Output the (X, Y) coordinate of the center of the cell containing the given text.  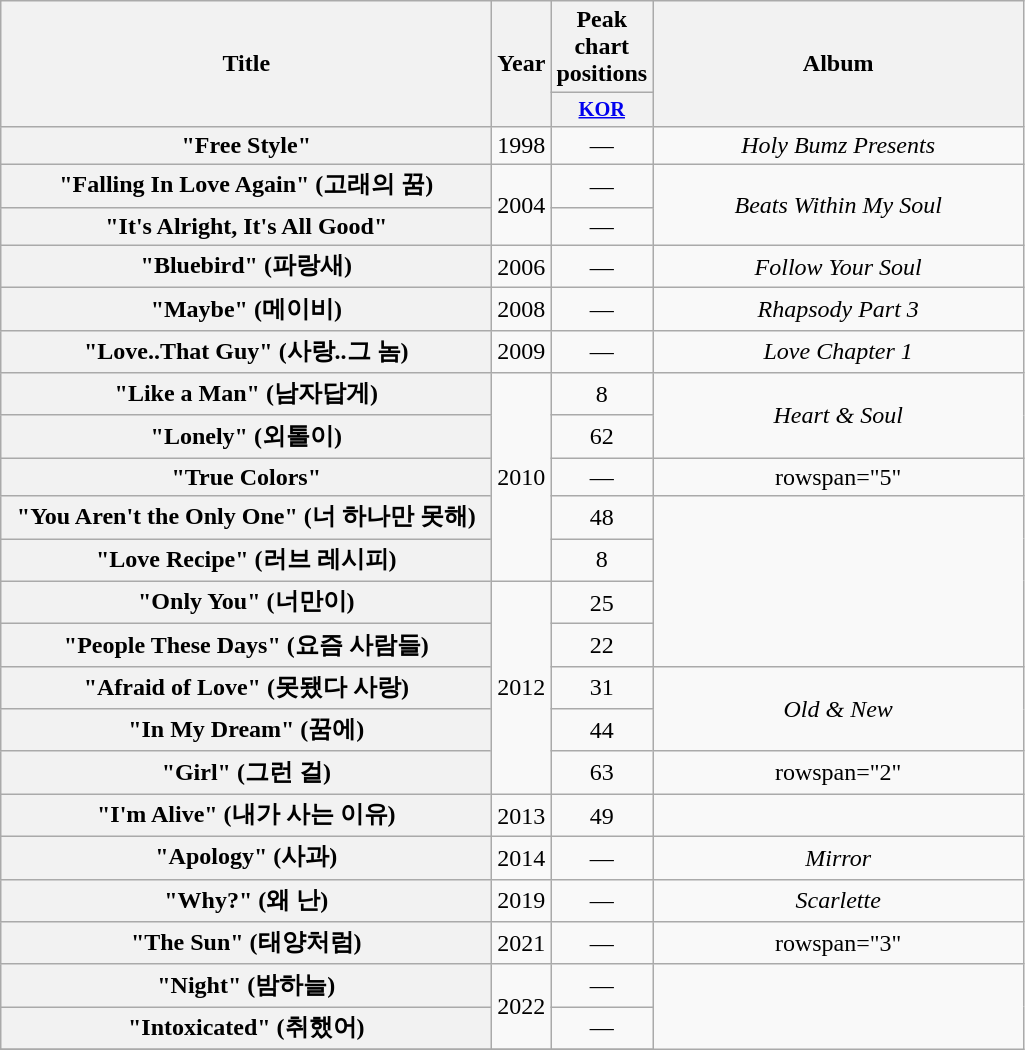
"People These Days" (요즘 사람들) (246, 646)
31 (602, 688)
2009 (522, 352)
49 (602, 816)
"I'm Alive" (내가 사는 이유) (246, 816)
2013 (522, 816)
2022 (522, 1006)
Album (838, 64)
Holy Bumz Presents (838, 145)
63 (602, 772)
"Love Recipe" (러브 레시피) (246, 560)
"True Colors" (246, 477)
2006 (522, 266)
"Like a Man" (남자답게) (246, 394)
Heart & Soul (838, 416)
"Falling In Love Again" (고래의 꿈) (246, 186)
"Apology" (사과) (246, 858)
"Lonely" (외톨이) (246, 436)
44 (602, 730)
22 (602, 646)
62 (602, 436)
"Bluebird" (파랑새) (246, 266)
"Only You" (너만이) (246, 602)
Year (522, 64)
Mirror (838, 858)
1998 (522, 145)
KOR (602, 110)
Old & New (838, 708)
"Why?" (왜 난) (246, 900)
2010 (522, 477)
"In My Dream" (꿈에) (246, 730)
2008 (522, 310)
Follow Your Soul (838, 266)
Title (246, 64)
"The Sun" (태양처럼) (246, 944)
25 (602, 602)
"Afraid of Love" (못됐다 사랑) (246, 688)
2014 (522, 858)
48 (602, 518)
Beats Within My Soul (838, 206)
2012 (522, 688)
"Intoxicated" (취했어) (246, 1028)
Scarlette (838, 900)
"It's Alright, It's All Good" (246, 226)
Love Chapter 1 (838, 352)
"Girl" (그런 걸) (246, 772)
"You Aren't the Only One" (너 하나만 못해) (246, 518)
"Night" (밤하늘) (246, 986)
Rhapsody Part 3 (838, 310)
Peak chart positions (602, 47)
rowspan="3" (838, 944)
rowspan="5" (838, 477)
2004 (522, 206)
2019 (522, 900)
rowspan="2" (838, 772)
2021 (522, 944)
"Love..That Guy" (사랑..그 놈) (246, 352)
"Free Style" (246, 145)
"Maybe" (메이비) (246, 310)
